Find where the given text appears and provide that cell's center as (X, Y) coordinate. 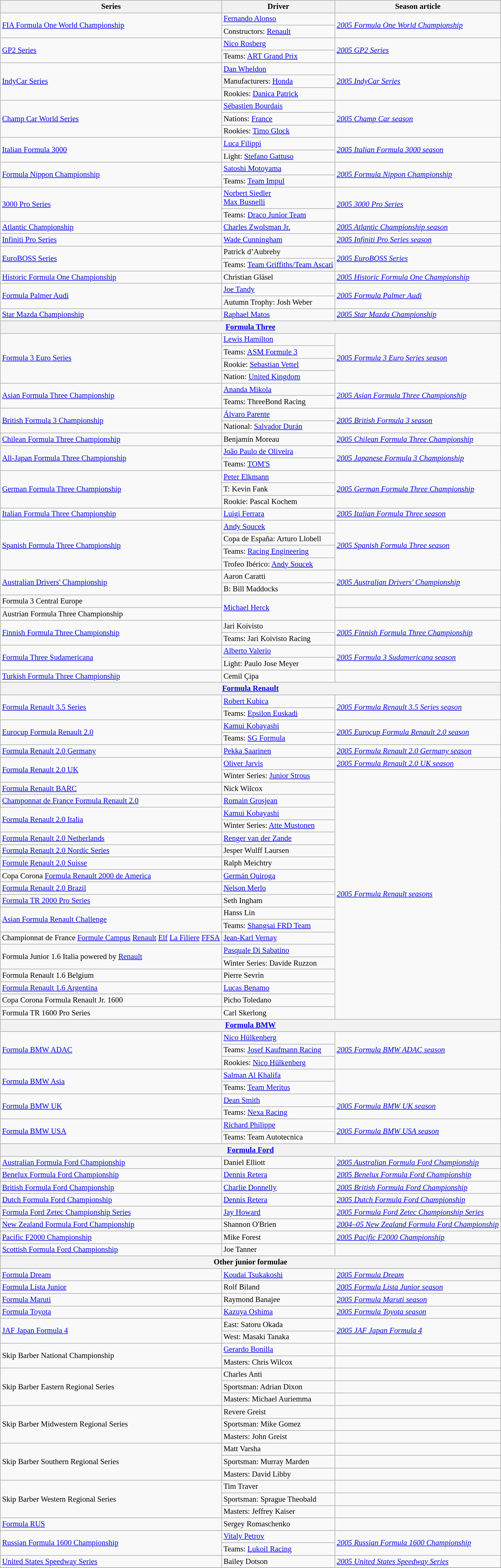
Dutch Formula Ford Championship (111, 1200)
Nation: United Kingdom (278, 377)
Masters: Jeffrey Kaiser (278, 1512)
3000 Pro Series (111, 204)
2005 Formula Ford Zetec Championship Series (418, 1212)
Andy Soucek (278, 526)
Formula RUS (111, 1524)
Oliver Jarvis (278, 763)
Other junior formulae (250, 1262)
Richard Philippe (278, 1125)
2005 GP2 Series (418, 50)
Pacific F2000 Championship (111, 1237)
Teams: Shangsai FRD Team (278, 925)
2005 Formula Nippon Championship (418, 175)
Sportsman: Mike Gomez (278, 1424)
Australian Formula Ford Championship (111, 1162)
Teams: ART Grand Prix (278, 56)
EuroBOSS Series (111, 259)
Romain Grosjean (278, 801)
2004–05 New Zealand Formula Ford Championship (418, 1225)
Formula BMW USA (111, 1131)
Rolf Biland (278, 1287)
2005 EuroBOSS Series (418, 259)
Australian Drivers' Championship (111, 583)
Star Mazda Championship (111, 315)
Formula Renault 1.6 Belgium (111, 976)
Teams: Draco Junior Team (278, 215)
Teams: Team Autotecnica (278, 1138)
Skip Barber Eastern Regional Series (111, 1387)
2005 Infiniti Pro Series season (418, 240)
2005 Russian Formula 1600 Championship (418, 1543)
Copa Corona Formula Renault 2000 de America (111, 876)
2005 Australian Drivers' Championship (418, 583)
Formula TR 1600 Pro Series (111, 1013)
2005 Formula 3 Sudamericana season (418, 658)
Masters: John Greist (278, 1437)
Formula 3 Euro Series (111, 358)
Robert Kubica (278, 701)
2005 Formula Palmer Audi (418, 296)
2005 Champ Car season (418, 119)
Austrian Formula Three Championship (111, 614)
All-Japan Formula Three Championship (111, 458)
2005 Formula Renault seasons (418, 895)
German Formula Three Championship (111, 489)
Renger van der Zande (278, 838)
Formula 3 Central Europe (111, 601)
IndyCar Series (111, 81)
Formula Three (250, 327)
Picho Toledano (278, 1000)
2005 Star Mazda Championship (418, 315)
Copa Corona Formula Renault Jr. 1600 (111, 1000)
Wade Cunningham (278, 240)
Germán Quiroga (278, 876)
Sportsman: Sprague Theobald (278, 1499)
Jay Howard (278, 1212)
Nico Rosberg (278, 44)
2005 Formula One World Championship (418, 25)
Koudai Tsukakoshi (278, 1275)
Jean-Karl Vernay (278, 938)
Formula Renault 2.0 Italia (111, 820)
Teams: Racing Engineering (278, 552)
Mike Forest (278, 1237)
2005 Formula Maruti season (418, 1300)
Eurocup Formula Renault 2.0 (111, 732)
Winter Series: Atte Mustonen (278, 826)
Jesper Wulff Laursen (278, 851)
2005 3000 Pro Series (418, 204)
Teams: Epsilon Euskadi (278, 714)
2005 Formula Renault 2.0 UK season (418, 763)
2005 Formula Renault 2.0 Germany season (418, 751)
Rookies: Danica Patrick (278, 94)
2005 British Formula 3 season (418, 421)
João Paulo de Oliveira (278, 452)
Copa de España: Arturo Llobell (278, 539)
Italian Formula 3000 (111, 150)
Ananda Mikola (278, 389)
Formula Renault 3.5 Series (111, 707)
GP2 Series (111, 50)
Gerardo Bonilla (278, 1350)
Rookies: Nico Hülkenberg (278, 1063)
Luca Filippi (278, 144)
West: Masaki Tanaka (278, 1337)
FIA Formula One World Championship (111, 25)
Teams: TOM'S (278, 464)
Rookie: Sebastian Vettel (278, 364)
Formula Dream (111, 1275)
Turkish Formula Three Championship (111, 676)
Teams: Jari Koivisto Racing (278, 639)
Pasquale Di Sabatino (278, 951)
Pekka Saarinen (278, 751)
Formula Three Sudamericana (111, 658)
2005 Benelux Formula Ford Championship (418, 1175)
2005 Formula Dream (418, 1275)
Formule Renault 2.0 Suisse (111, 863)
United States Speedway Series (111, 1561)
2005 Australian Formula Ford Championship (418, 1162)
Tim Traver (278, 1487)
Bailey Dotson (278, 1561)
T: Kevin Fank (278, 489)
Formula TR 2000 Pro Series (111, 901)
Revere Greist (278, 1412)
Teams: ASM Formule 3 (278, 352)
Teams: SG Formula (278, 739)
Scottish Formula Ford Championship (111, 1250)
Formula Renault 2.0 UK (111, 770)
2005 Japanese Formula 3 Championship (418, 458)
Benelux Formula Ford Championship (111, 1175)
Teams: Team Impul (278, 181)
Lucas Benamo (278, 988)
Dan Wheldon (278, 69)
2005 Formula 3 Euro Series season (418, 358)
Benjamín Moreau (278, 439)
British Formula Ford Championship (111, 1187)
2005 Historic Formula One Championship (418, 277)
Luigi Ferrara (278, 514)
2005 Formula Renault 3.5 Series season (418, 707)
Masters: Michael Auriemma (278, 1399)
Italian Formula Three Championship (111, 514)
Michael Herck (278, 608)
2005 Formula BMW ADAC season (418, 1050)
Aaron Caratti (278, 577)
Light: Paulo Jose Meyer (278, 664)
Light: Stefano Gattuso (278, 156)
Spanish Formula Three Championship (111, 545)
Norbert Siedler Max Busnelli (278, 198)
Ralph Meichtry (278, 863)
Teams: Team Griffiths/Team Ascari (278, 265)
Nick Wilcox (278, 788)
Formula Ford Zetec Championship Series (111, 1212)
Autumn Trophy: Josh Weber (278, 302)
Formula Renault (250, 689)
Pierre Sevrin (278, 976)
Champonnat de France Formula Renault 2.0 (111, 801)
Nelson Merlo (278, 888)
Shannon O'Brien (278, 1225)
Formula Renault 1.6 Argentina (111, 988)
Nico Hülkenberg (278, 1038)
Formula Renault 2.0 Germany (111, 751)
2005 United States Speedway Series (418, 1561)
National: Salvador Durán (278, 427)
New Zealand Formula Ford Championship (111, 1225)
Driver (278, 7)
Rookies: Timo Glock (278, 131)
2005 Pacific F2000 Championship (418, 1237)
Christian Gläsel (278, 277)
2005 British Formula Ford Championship (418, 1187)
Asian Formula Three Championship (111, 396)
Championnat de France Formule Campus Renault Elf La Filiere FFSA (111, 938)
Salman Al Khalifa (278, 1075)
British Formula 3 Championship (111, 421)
Trofeo Ibérico: Andy Soucek (278, 564)
Formula Junior 1.6 Italia powered by Renault (111, 957)
2005 Formula Toyota season (418, 1312)
Álvaro Parente (278, 414)
Formula Lista Junior (111, 1287)
2005 Formula Lista Junior season (418, 1287)
Vitaly Petrov (278, 1537)
2005 IndyCar Series (418, 81)
Charlie Donnelly (278, 1187)
Formula Renault BARC (111, 788)
2005 JAF Japan Formula 4 (418, 1331)
2005 Eurocup Formula Renault 2.0 season (418, 732)
Sportsman: Murray Marden (278, 1462)
Formula Renault 2.0 Nordic Series (111, 851)
Atlantic Championship (111, 227)
Formula Toyota (111, 1312)
Cemil Çipa (278, 676)
Season article (418, 7)
Charles Anti (278, 1375)
Joe Tandy (278, 290)
Infiniti Pro Series (111, 240)
Teams: Nexa Racing (278, 1113)
2005 German Formula Three Championship (418, 489)
Sergey Romaschenko (278, 1524)
Finnish Formula Three Championship (111, 633)
Satoshi Motoyama (278, 169)
Sportsman: Adrian Dixon (278, 1387)
East: Satoru Okada (278, 1324)
2005 Finnish Formula Three Championship (418, 633)
Historic Formula One Championship (111, 277)
Series (111, 7)
Constructors: Renault (278, 31)
2005 Italian Formula Three season (418, 514)
2005 Asian Formula Three Championship (418, 396)
Jari Koivisto (278, 626)
Formula Palmer Audi (111, 296)
Peter Elkmann (278, 477)
Patrick d’Aubreby (278, 252)
Raphael Matos (278, 315)
Matt Varsha (278, 1449)
2005 Italian Formula 3000 season (418, 150)
Formula Maruti (111, 1300)
Winter Series: Davide Ruzzon (278, 963)
B: Bill Maddocks (278, 589)
2005 Dutch Formula Ford Championship (418, 1200)
Chilean Formula Three Championship (111, 439)
Masters: David Libby (278, 1474)
Formula Nippon Championship (111, 175)
Formula BMW (250, 1025)
Masters: Chris Wilcox (278, 1362)
2005 Formula BMW USA season (418, 1131)
Raymond Banajee (278, 1300)
Formula BMW Asia (111, 1081)
2005 Spanish Formula Three season (418, 545)
2005 Formula BMW UK season (418, 1106)
Formula Ford (250, 1150)
Manufacturers: Honda (278, 81)
Carl Skerlong (278, 1013)
Asian Formula Renault Challenge (111, 919)
JAF Japan Formula 4 (111, 1331)
Teams: Josef Kaufmann Racing (278, 1050)
Champ Car World Series (111, 119)
Formula Renault 2.0 Brazil (111, 888)
Nations: France (278, 119)
Teams: ThreeBond Racing (278, 402)
Winter Series: Junior Strous (278, 776)
Hanss Lin (278, 913)
Formula BMW ADAC (111, 1050)
Kazuya Oshima (278, 1312)
Lewis Hamilton (278, 340)
2005 Chilean Formula Three Championship (418, 439)
Formula Renault 2.0 Netherlands (111, 838)
2005 Atlantic Championship season (418, 227)
Formula BMW UK (111, 1106)
Fernando Alonso (278, 19)
Daniel Elliott (278, 1162)
Teams: Lukoil Racing (278, 1549)
Teams: Team Meritus (278, 1088)
Skip Barber Southern Regional Series (111, 1462)
Skip Barber Midwestern Regional Series (111, 1424)
Russian Formula 1600 Championship (111, 1543)
Joe Tanner (278, 1250)
Alberto Valerio (278, 651)
Dean Smith (278, 1100)
Charles Zwolsman Jr. (278, 227)
Skip Barber National Championship (111, 1356)
Sébastien Bourdais (278, 106)
Skip Barber Western Regional Series (111, 1499)
Seth Ingham (278, 901)
Rookie: Pascal Kochem (278, 502)
